Identify which cell holds the provided text, then report its [X, Y] central coordinate. 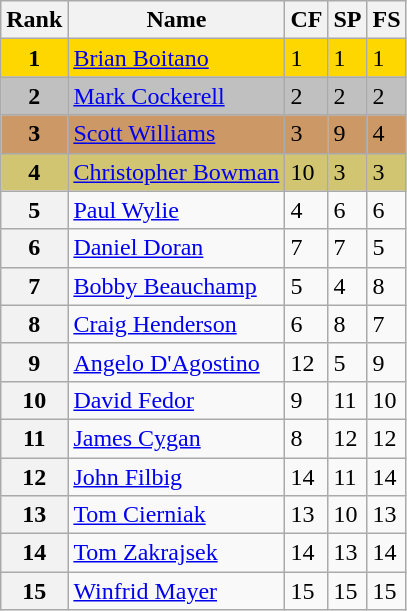
Scott Williams [176, 134]
Winfrid Mayer [176, 591]
Tom Zakrajsek [176, 553]
David Fedor [176, 400]
Craig Henderson [176, 324]
FS [386, 20]
Tom Cierniak [176, 515]
James Cygan [176, 438]
Paul Wylie [176, 210]
Rank [34, 20]
Name [176, 20]
Bobby Beauchamp [176, 286]
Brian Boitano [176, 58]
Christopher Bowman [176, 172]
Mark Cockerell [176, 96]
CF [306, 20]
Daniel Doran [176, 248]
John Filbig [176, 477]
Angelo D'Agostino [176, 362]
SP [348, 20]
